Identify which cell holds the provided text, then report its [X, Y] central coordinate. 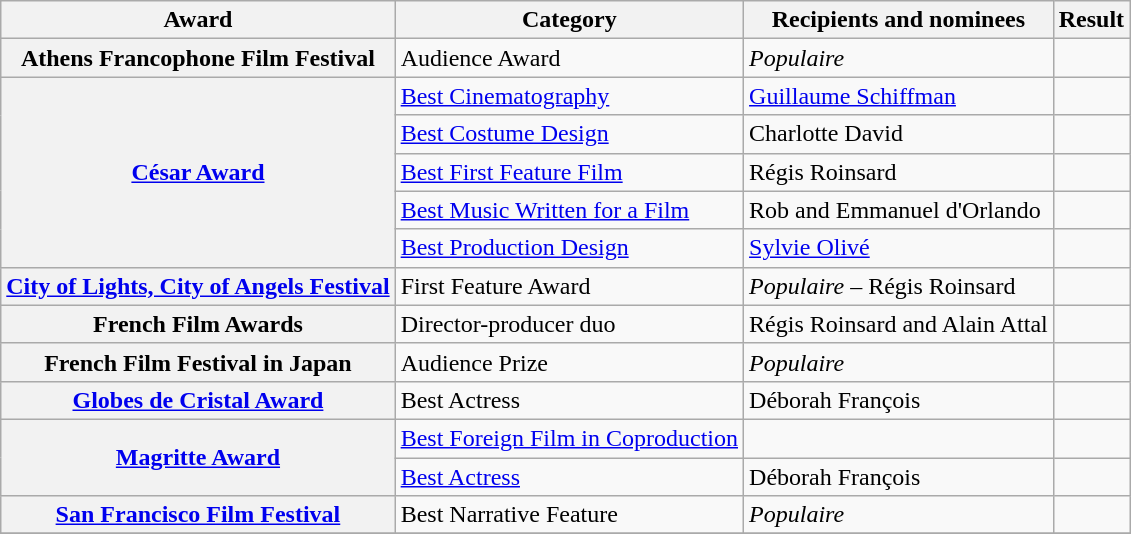
Best Narrative Feature [569, 515]
Best Foreign Film in Coproduction [569, 438]
Rob and Emmanuel d'Orlando [899, 210]
César Award [198, 172]
Result [1091, 20]
San Francisco Film Festival [198, 515]
French Film Festival in Japan [198, 362]
Populaire – Régis Roinsard [899, 286]
Best Costume Design [569, 134]
Recipients and nominees [899, 20]
Best Cinematography [569, 96]
Category [569, 20]
Guillaume Schiffman [899, 96]
Best Production Design [569, 248]
French Film Awards [198, 324]
Audience Award [569, 58]
Award [198, 20]
Director-producer duo [569, 324]
Charlotte David [899, 134]
First Feature Award [569, 286]
Athens Francophone Film Festival [198, 58]
Sylvie Olivé [899, 248]
Globes de Cristal Award [198, 400]
City of Lights, City of Angels Festival [198, 286]
Magritte Award [198, 457]
Best First Feature Film [569, 172]
Best Music Written for a Film [569, 210]
Régis Roinsard [899, 172]
Audience Prize [569, 362]
Régis Roinsard and Alain Attal [899, 324]
